For the text-containing cell, return its midpoint in [X, Y] coordinate format. 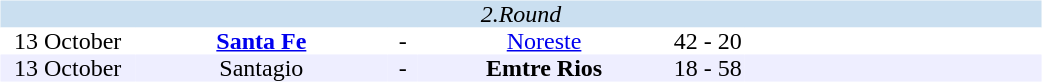
18 - 58 [708, 68]
Noreste [544, 42]
Santa Fe [262, 42]
Santagio [262, 68]
Emtre Rios [544, 68]
42 - 20 [708, 42]
2.Round [520, 14]
